Find where the given text appears and provide that cell's center as [X, Y] coordinate. 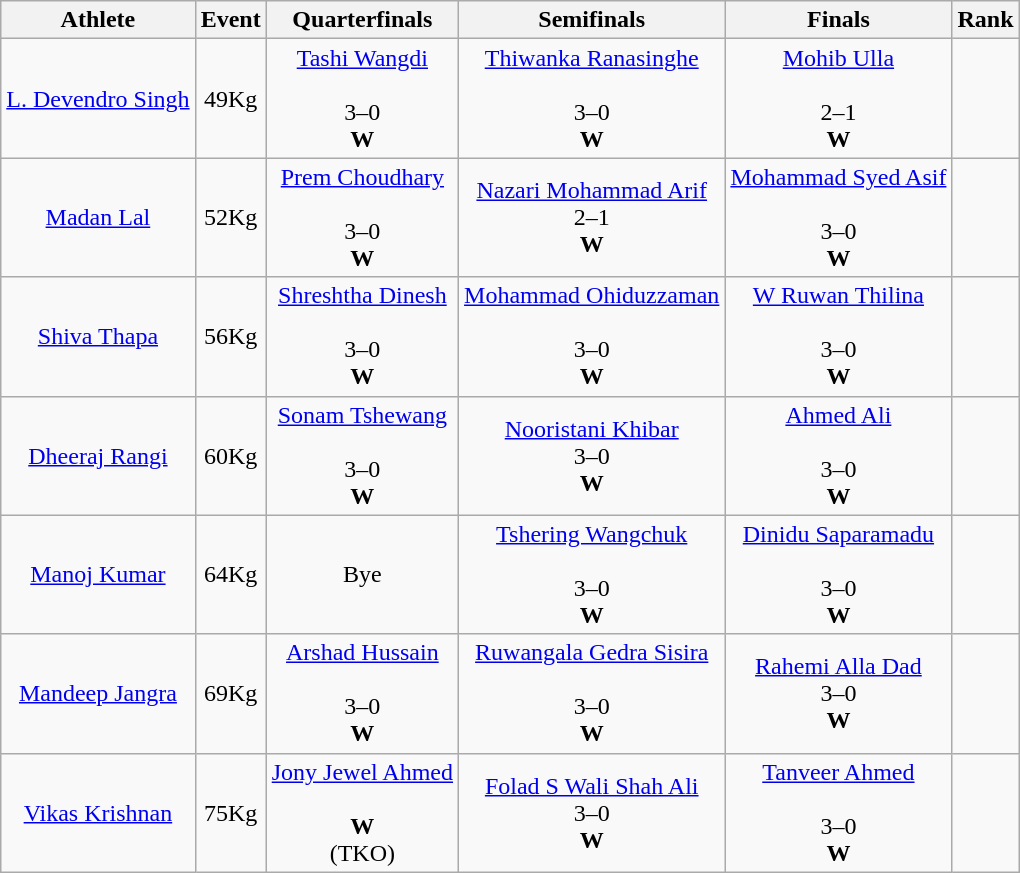
Jony Jewel AhmedW(TKO) [362, 812]
Prem Choudhary3–0W [362, 218]
56Kg [230, 336]
52Kg [230, 218]
69Kg [230, 694]
Nazari Mohammad Arif2–1W [592, 218]
Manoj Kumar [98, 574]
Sonam Tshewang3–0W [362, 456]
49Kg [230, 98]
Tashi Wangdi3–0W [362, 98]
Mohib Ulla2–1W [838, 98]
Tshering Wangchuk3–0W [592, 574]
75Kg [230, 812]
L. Devendro Singh [98, 98]
Dinidu Saparamadu3–0W [838, 574]
Vikas Krishnan [98, 812]
Madan Lal [98, 218]
Thiwanka Ranasinghe3–0W [592, 98]
Ruwangala Gedra Sisira3–0W [592, 694]
Bye [362, 574]
Mohammad Syed Asif3–0W [838, 218]
Arshad Hussain3–0W [362, 694]
Rank [986, 20]
60Kg [230, 456]
Nooristani Khibar3–0W [592, 456]
Athlete [98, 20]
Event [230, 20]
W Ruwan Thilina3–0W [838, 336]
Shiva Thapa [98, 336]
Semifinals [592, 20]
Shreshtha Dinesh3–0W [362, 336]
Rahemi Alla Dad3–0W [838, 694]
Ahmed Ali3–0W [838, 456]
Quarterfinals [362, 20]
64Kg [230, 574]
Dheeraj Rangi [98, 456]
Folad S Wali Shah Ali3–0W [592, 812]
Mohammad Ohiduzzaman3–0W [592, 336]
Tanveer Ahmed3–0W [838, 812]
Mandeep Jangra [98, 694]
Finals [838, 20]
